Detect which cell encompasses the target text, then output its [x, y] center coordinate. 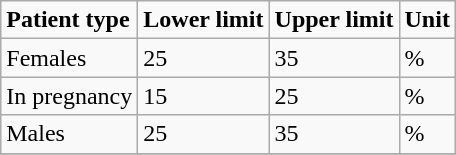
Lower limit [204, 20]
In pregnancy [70, 96]
Patient type [70, 20]
Upper limit [334, 20]
Males [70, 134]
Females [70, 58]
Unit [427, 20]
15 [204, 96]
